For the text-containing cell, return its midpoint in (X, Y) coordinate format. 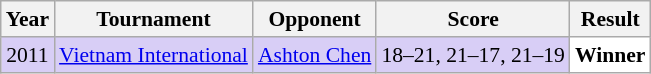
18–21, 21–17, 21–19 (473, 55)
Vietnam International (154, 55)
Score (473, 19)
Ashton Chen (314, 55)
Opponent (314, 19)
Result (610, 19)
Winner (610, 55)
2011 (28, 55)
Tournament (154, 19)
Year (28, 19)
